Detect which cell encompasses the target text, then output its [x, y] center coordinate. 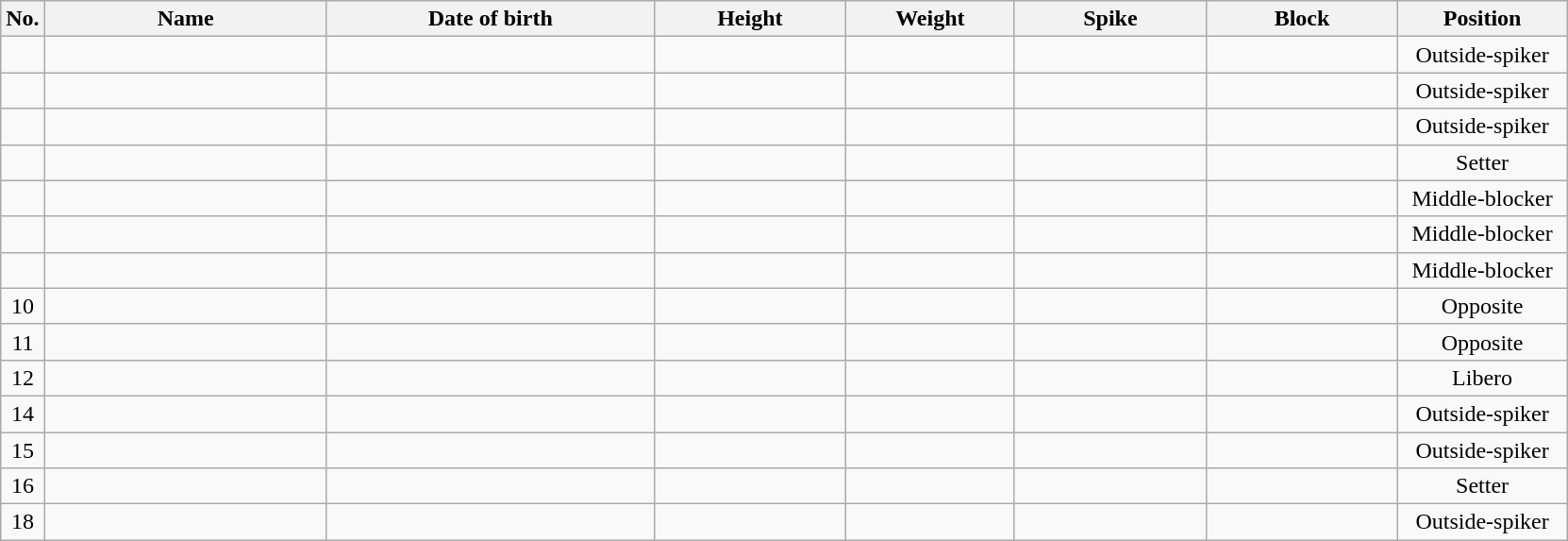
16 [23, 486]
14 [23, 414]
Position [1483, 19]
18 [23, 522]
11 [23, 342]
Libero [1483, 378]
Block [1302, 19]
Date of birth [491, 19]
Name [185, 19]
Weight [930, 19]
10 [23, 306]
No. [23, 19]
12 [23, 378]
15 [23, 450]
Spike [1109, 19]
Height [749, 19]
